Pinpoint the cell where the given text exists, returning its (x, y) midpoint coordinate. 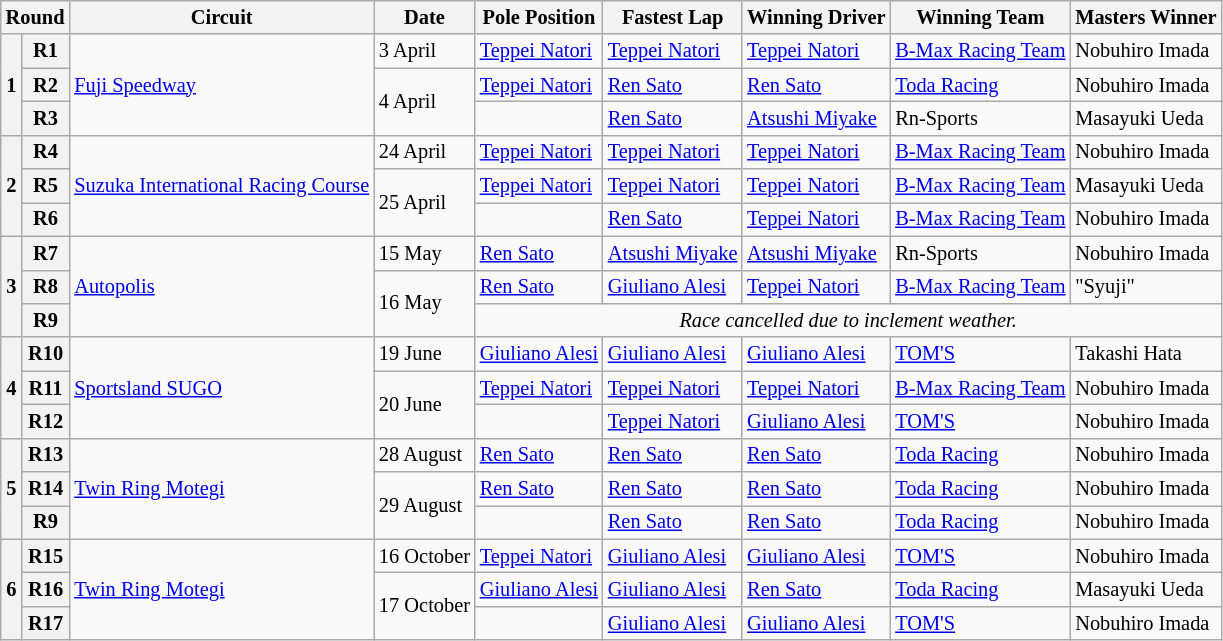
R16 (46, 589)
Winning Team (980, 17)
29 August (424, 506)
R3 (46, 118)
15 May (424, 253)
R6 (46, 219)
16 May (424, 304)
Sportsland SUGO (222, 388)
Date (424, 17)
R12 (46, 421)
6 (12, 590)
Suzuka International Racing Course (222, 186)
Masters Winner (1146, 17)
R7 (46, 253)
24 April (424, 152)
28 August (424, 455)
4 April (424, 102)
R8 (46, 287)
"Syuji" (1146, 287)
R17 (46, 623)
R10 (46, 354)
3 (12, 286)
3 April (424, 51)
4 (12, 388)
5 (12, 488)
R5 (46, 186)
Autopolis (222, 286)
Round (36, 17)
R15 (46, 556)
16 October (424, 556)
R1 (46, 51)
Race cancelled due to inclement weather. (848, 320)
17 October (424, 606)
1 (12, 84)
R14 (46, 489)
Circuit (222, 17)
R4 (46, 152)
Pole Position (539, 17)
20 June (424, 404)
Takashi Hata (1146, 354)
R11 (46, 388)
R2 (46, 85)
19 June (424, 354)
Fuji Speedway (222, 84)
Fastest Lap (672, 17)
25 April (424, 202)
2 (12, 186)
R13 (46, 455)
Winning Driver (816, 17)
